Detect which cell encompasses the target text, then output its [x, y] center coordinate. 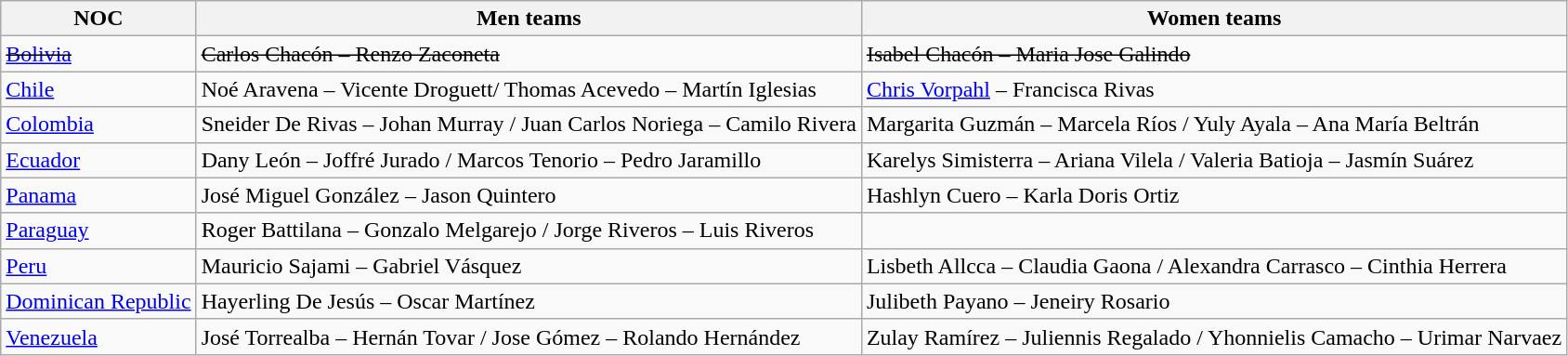
Paraguay [98, 231]
Zulay Ramírez – Juliennis Regalado / Yhonnielis Camacho – Urimar Narvaez [1213, 336]
Margarita Guzmán – Marcela Ríos / Yuly Ayala – Ana María Beltrán [1213, 125]
Hashlyn Cuero – Karla Doris Ortiz [1213, 195]
Women teams [1213, 19]
Julibeth Payano – Jeneiry Rosario [1213, 301]
Chile [98, 89]
Dany León – Joffré Jurado / Marcos Tenorio – Pedro Jaramillo [529, 160]
Peru [98, 266]
Hayerling De Jesús – Oscar Martínez [529, 301]
Men teams [529, 19]
Ecuador [98, 160]
Carlos Chacón – Renzo Zaconeta [529, 54]
Noé Aravena – Vicente Droguett/ Thomas Acevedo – Martín Iglesias [529, 89]
Lisbeth Allcca – Claudia Gaona / Alexandra Carrasco – Cinthia Herrera [1213, 266]
Chris Vorpahl – Francisca Rivas [1213, 89]
Roger Battilana – Gonzalo Melgarejo / Jorge Riveros – Luis Riveros [529, 231]
Colombia [98, 125]
Mauricio Sajami – Gabriel Vásquez [529, 266]
Bolivia [98, 54]
José Miguel González – Jason Quintero [529, 195]
Dominican Republic [98, 301]
Venezuela [98, 336]
José Torrealba – Hernán Tovar / Jose Gómez – Rolando Hernández [529, 336]
NOC [98, 19]
Sneider De Rivas – Johan Murray / Juan Carlos Noriega – Camilo Rivera [529, 125]
Panama [98, 195]
Isabel Chacón – Maria Jose Galindo [1213, 54]
Karelys Simisterra – Ariana Vilela / Valeria Batioja – Jasmín Suárez [1213, 160]
